Search for the cell housing the specified text and yield its (x, y) center coordinate. 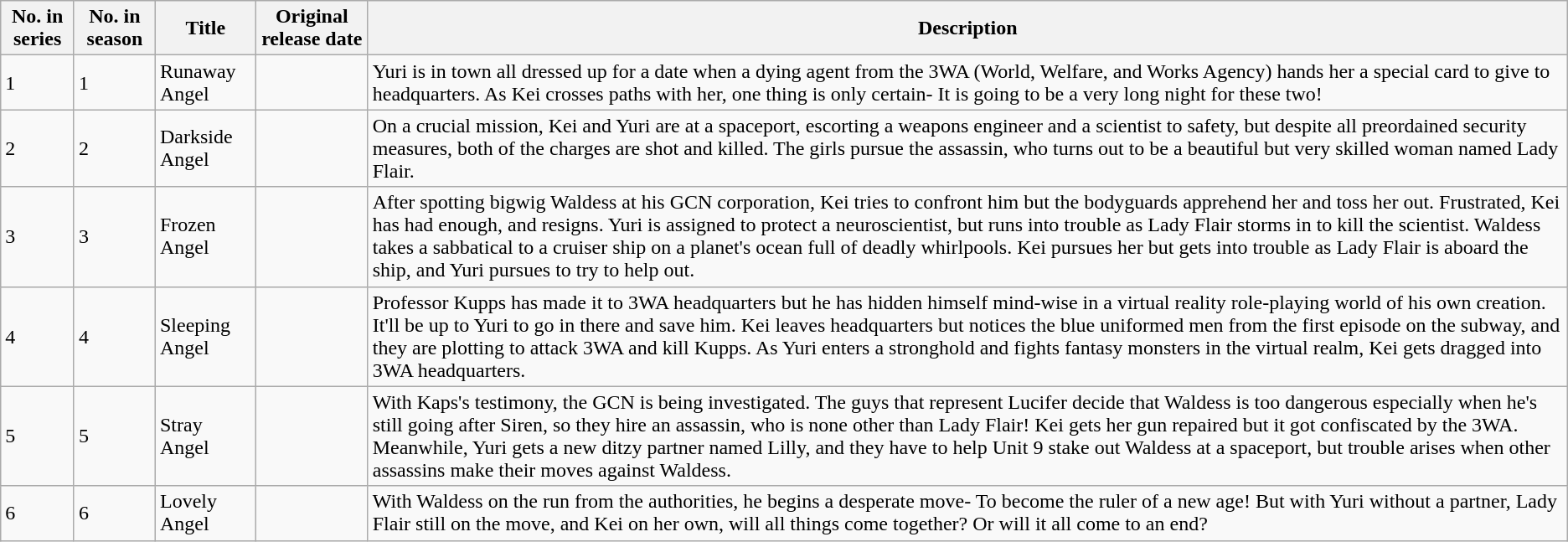
Darkside Angel (205, 148)
Original release date (312, 28)
Title (205, 28)
Description (967, 28)
No. in series (38, 28)
No. in season (114, 28)
Lovely Angel (205, 513)
Frozen Angel (205, 236)
Sleeping Angel (205, 337)
Stray Angel (205, 436)
Runaway Angel (205, 82)
